From the cell containing the given text, extract its center point as (x, y) coordinate. 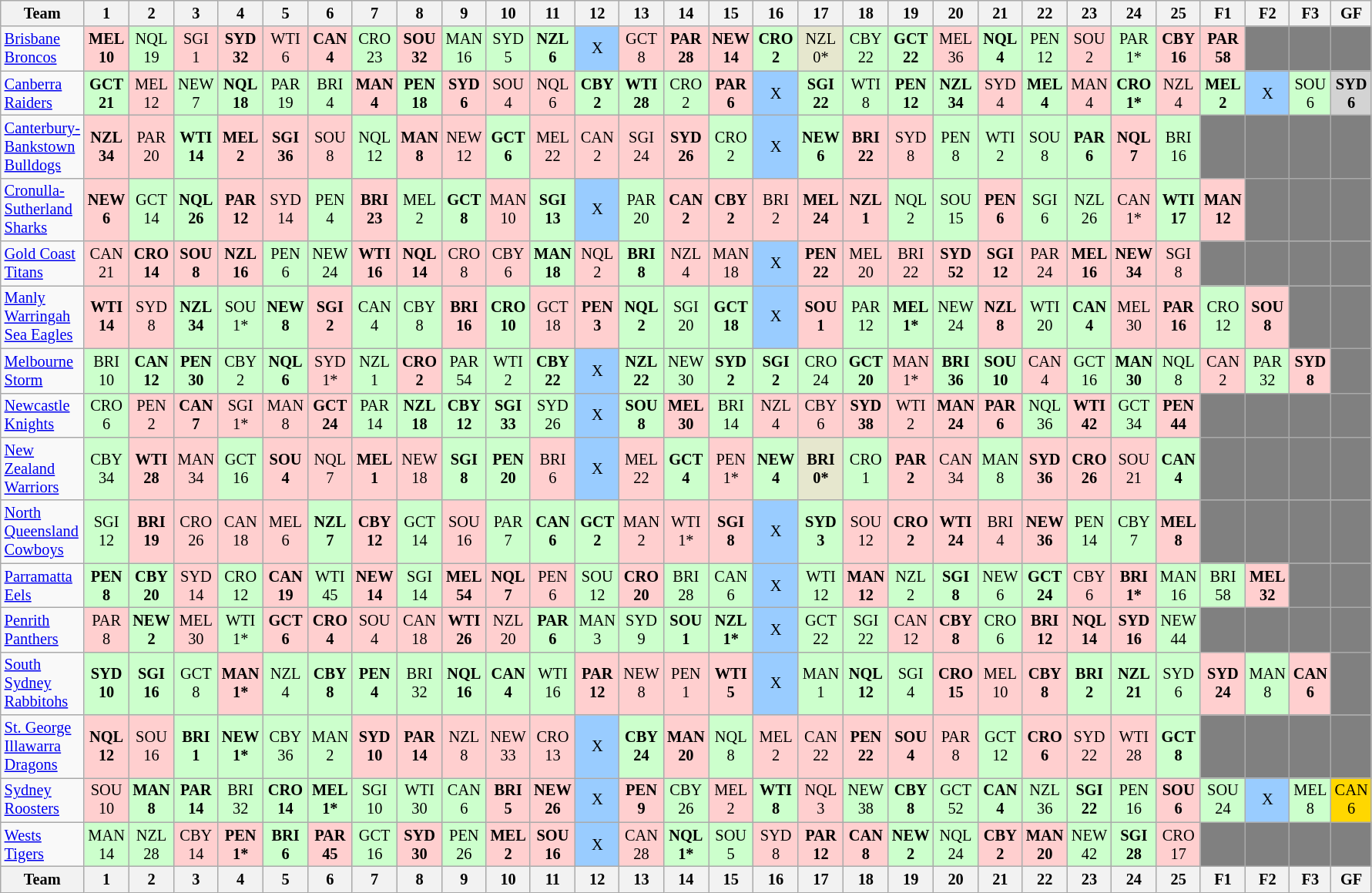
CRO10 (508, 317)
SGI10 (374, 800)
SGI6 (1045, 210)
SYD3 (820, 532)
GCT4 (686, 468)
SOU24 (1223, 800)
PEN30 (196, 371)
MAN1 (820, 683)
NZL6 (552, 49)
Brisbane Broncos (42, 49)
CRO15 (955, 683)
MEL54 (464, 586)
NEW26 (552, 800)
BRI58 (1223, 586)
MEL1 (374, 468)
MAN14 (106, 844)
SGI24 (641, 146)
NQL18 (240, 93)
CAN28 (641, 844)
SOU15 (955, 210)
WTI12 (820, 586)
CAN34 (955, 468)
Canberra Raiders (42, 93)
WTI20 (1045, 317)
NZL26 (1089, 210)
SYD16 (1134, 629)
PAR24 (1045, 264)
PAR2 (911, 468)
NEW4 (776, 468)
MAN24 (955, 415)
GCT2 (598, 532)
PEN3 (598, 317)
CBY7 (1134, 532)
NEW18 (419, 468)
CRO8 (464, 264)
Canterbury-Bankstown Bulldogs (42, 146)
SGI20 (686, 317)
NZL2 (911, 586)
MAN3 (598, 629)
WTI5 (731, 683)
PEN2 (151, 415)
SGI13 (552, 210)
MEL36 (955, 49)
NEW30 (686, 371)
MEL32 (1268, 586)
PAR1* (1134, 49)
MAN34 (196, 468)
MEL24 (820, 210)
NEW7 (196, 93)
SGI36 (285, 146)
NQL36 (1045, 415)
NZL22 (641, 371)
PEN1 (686, 683)
BRI14 (731, 415)
SGI4 (911, 683)
NZL16 (240, 264)
BRI1* (1134, 586)
Sydney Roosters (42, 800)
GCT12 (1000, 747)
BRI8 (641, 264)
SYD5 (508, 49)
NQL24 (955, 844)
SYD52 (955, 264)
Gold Coast Titans (42, 264)
PAR45 (330, 844)
PAR16 (1179, 317)
CAN7 (196, 415)
NEW36 (1045, 532)
WTI24 (955, 532)
SYD1* (330, 371)
SGI1 (196, 49)
PAR19 (285, 93)
CBY24 (641, 747)
PEN18 (419, 93)
SGI28 (1134, 844)
NEW1* (240, 747)
SOU2 (1089, 49)
NZL21 (1134, 683)
NQL26 (196, 210)
NZL1* (731, 629)
Parramatta Eels (42, 586)
NEW38 (866, 800)
NEW34 (1134, 264)
SYD9 (641, 629)
CAN19 (285, 586)
MAN10 (508, 210)
MEL12 (151, 93)
NZL20 (508, 629)
SGI14 (419, 586)
SOU21 (1134, 468)
CAN22 (820, 747)
BRI0* (820, 468)
CBY20 (151, 586)
WTI42 (1089, 415)
SYD2 (731, 371)
PEN26 (464, 844)
NZL18 (419, 415)
CRO1* (1134, 93)
PEN14 (1089, 532)
NEW42 (1089, 844)
SOU1* (240, 317)
NEW33 (508, 747)
NEW12 (464, 146)
PAR28 (686, 49)
PAR32 (1268, 371)
CBY34 (106, 468)
PAR58 (1223, 49)
NQL3 (820, 800)
SYD36 (1045, 468)
SOU5 (731, 844)
WTI17 (1179, 210)
NZL0* (820, 49)
NZL28 (151, 844)
SYD4 (1000, 93)
BRI36 (955, 371)
WTI30 (419, 800)
SYD30 (419, 844)
CRO1 (866, 468)
BRI10 (106, 371)
NQL16 (464, 683)
CRO17 (1179, 844)
Wests Tigers (42, 844)
NZL36 (1045, 800)
Melbourne Storm (42, 371)
GCT34 (1134, 415)
MEL16 (1089, 264)
PEN16 (1134, 800)
CRO4 (330, 629)
WTI45 (330, 586)
SGI1* (240, 415)
Manly Warringah Sea Eagles (42, 317)
North Queensland Cowboys (42, 532)
CRO20 (641, 586)
CBY26 (686, 800)
MEL6 (285, 532)
CBY14 (196, 844)
NEW44 (1179, 629)
MEL20 (866, 264)
SYD38 (866, 415)
SGI16 (151, 683)
PEN20 (508, 468)
WTI6 (285, 49)
NQL19 (151, 49)
SYD32 (240, 49)
SYD22 (1089, 747)
NZL7 (330, 532)
Newcastle Knights (42, 415)
BRI28 (686, 586)
SGI33 (508, 415)
Penrith Panthers (42, 629)
BRI23 (374, 210)
NQL4 (1000, 49)
CBY36 (285, 747)
PEN9 (641, 800)
GCT20 (866, 371)
BRI5 (508, 800)
BRI19 (151, 532)
NQL1* (686, 844)
South Sydney Rabbitohs (42, 683)
CRO23 (374, 49)
MAN30 (1134, 371)
BRI12 (1045, 629)
CBY16 (1179, 49)
CAN1* (1134, 210)
MEL4 (1045, 93)
CAN21 (106, 264)
PEN44 (1179, 415)
PAR54 (464, 371)
CAN8 (866, 844)
St. George Illawarra Dragons (42, 747)
GCT52 (955, 800)
SOU32 (419, 49)
Cronulla-Sutherland Sharks (42, 210)
CRO13 (552, 747)
SYD24 (1223, 683)
CRO24 (820, 371)
New Zealand Warriors (42, 468)
GCT21 (106, 93)
PAR7 (508, 532)
BRI1 (196, 747)
WTI26 (464, 629)
